Capture the cell that displays the provided text and extract its [x, y] central coordinate. 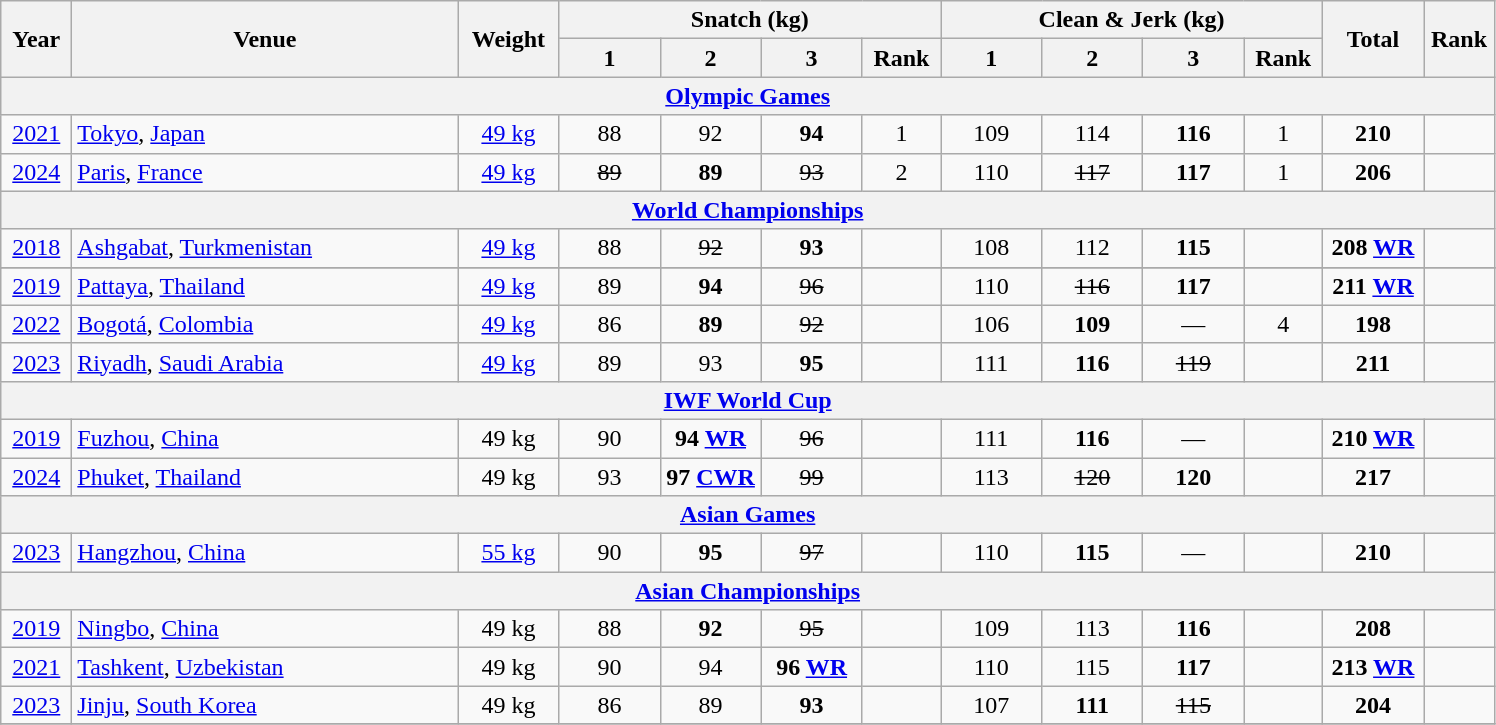
Asian Championships [748, 591]
Riyadh, Saudi Arabia [265, 362]
Clean & Jerk (kg) [1132, 20]
107 [992, 705]
2022 [36, 324]
Olympic Games [748, 96]
Tashkent, Uzbekistan [265, 667]
208 WR [1372, 248]
198 [1372, 324]
213 WR [1372, 667]
112 [1092, 248]
96 WR [812, 667]
97 [812, 553]
106 [992, 324]
Fuzhou, China [265, 438]
Pattaya, Thailand [265, 286]
Ashgabat, Turkmenistan [265, 248]
Ningbo, China [265, 629]
108 [992, 248]
4 [1284, 324]
217 [1372, 477]
211 WR [1372, 286]
Venue [265, 39]
208 [1372, 629]
Hangzhou, China [265, 553]
World Championships [748, 210]
Paris, France [265, 172]
Weight [508, 39]
Total [1372, 39]
114 [1092, 134]
94 WR [710, 438]
119 [1194, 362]
Asian Games [748, 515]
55 kg [508, 553]
IWF World Cup [748, 400]
Phuket, Thailand [265, 477]
Bogotá, Colombia [265, 324]
206 [1372, 172]
99 [812, 477]
Snatch (kg) [750, 20]
211 [1372, 362]
204 [1372, 705]
97 CWR [710, 477]
Tokyo, Japan [265, 134]
210 WR [1372, 438]
2018 [36, 248]
Year [36, 39]
Jinju, South Korea [265, 705]
